Find where the given text appears and provide that cell's center as [x, y] coordinate. 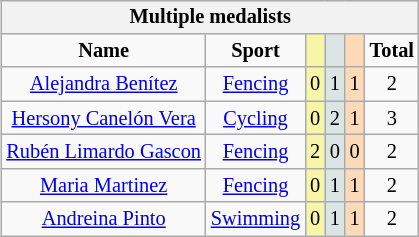
3 [392, 118]
Total [392, 51]
Multiple medalists [210, 17]
Hersony Canelón Vera [103, 118]
Sport [256, 51]
Maria Martinez [103, 185]
Alejandra Benítez [103, 84]
Swimming [256, 219]
Name [103, 51]
Rubén Limardo Gascon [103, 152]
Cycling [256, 118]
Andreina Pinto [103, 219]
